Determine the [x, y] coordinate at the center of the cell enclosing the given text.  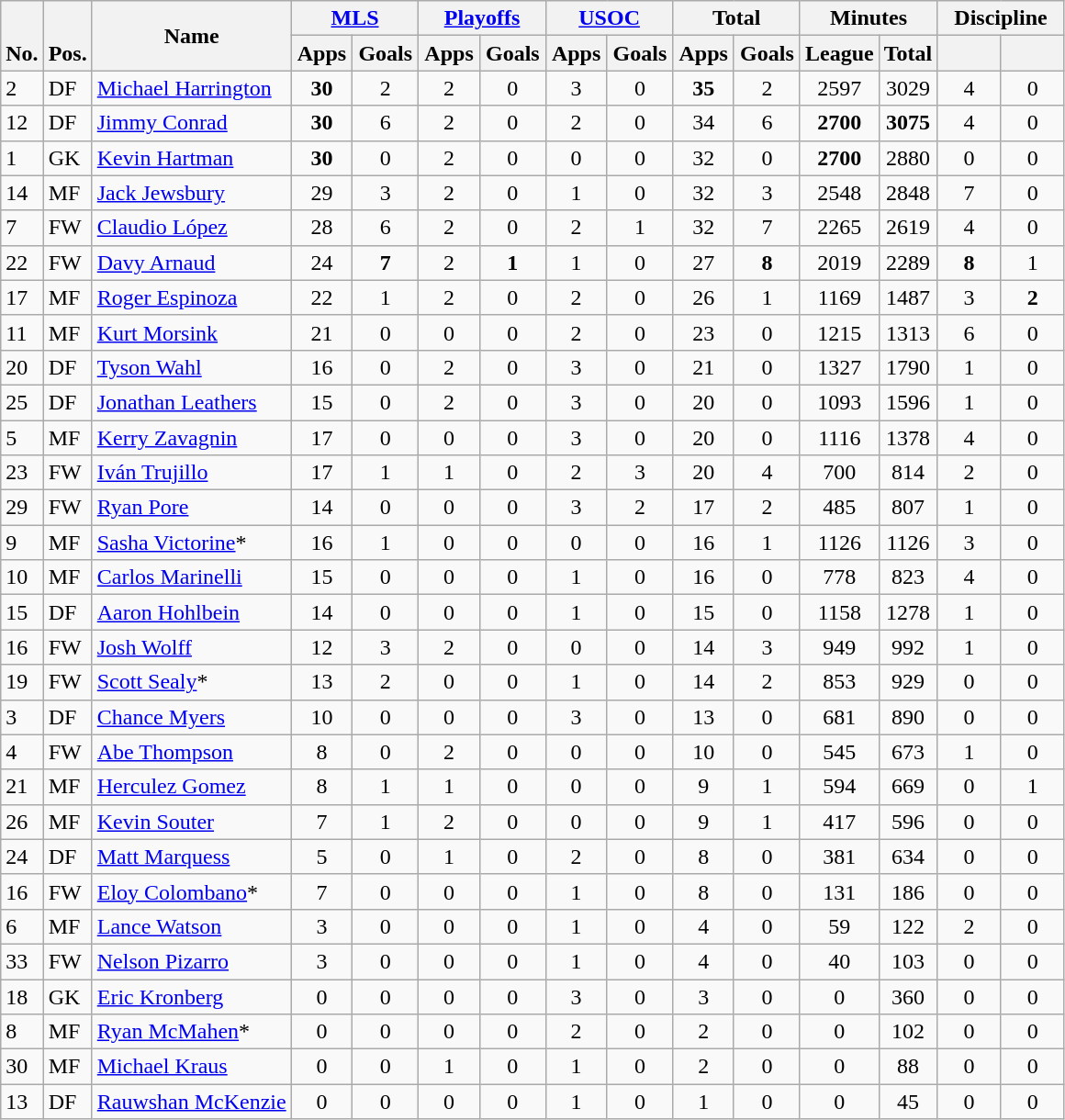
Josh Wolff [191, 647]
1487 [908, 297]
Davy Arnaud [191, 263]
890 [908, 717]
Tyson Wahl [191, 367]
2019 [839, 263]
Eric Kronberg [191, 996]
USOC [610, 18]
2289 [908, 263]
485 [839, 508]
Ryan McMahen* [191, 1032]
814 [908, 473]
102 [908, 1032]
Nelson Pizarro [191, 961]
Name [191, 36]
778 [839, 577]
Michael Kraus [191, 1067]
681 [839, 717]
3029 [908, 88]
700 [839, 473]
929 [908, 682]
807 [908, 508]
Pos. [68, 36]
949 [839, 647]
19 [22, 682]
1378 [908, 438]
634 [908, 857]
Iván Trujillo [191, 473]
Kurt Morsink [191, 332]
Matt Marquess [191, 857]
669 [908, 787]
Abe Thompson [191, 752]
594 [839, 787]
1169 [839, 297]
34 [703, 123]
1278 [908, 612]
Jonathan Leathers [191, 402]
2548 [839, 193]
1790 [908, 367]
Playoffs [483, 18]
2848 [908, 193]
Roger Espinoza [191, 297]
11 [22, 332]
Kevin Souter [191, 822]
27 [703, 263]
No. [22, 36]
Lance Watson [191, 926]
853 [839, 682]
88 [908, 1067]
Claudio López [191, 228]
25 [22, 402]
186 [908, 891]
33 [22, 961]
131 [839, 891]
59 [839, 926]
28 [321, 228]
381 [839, 857]
1158 [839, 612]
Sasha Victorine* [191, 543]
1215 [839, 332]
1116 [839, 438]
1313 [908, 332]
Herculez Gomez [191, 787]
MLS [354, 18]
Carlos Marinelli [191, 577]
Aaron Hohlbein [191, 612]
League [839, 53]
Kevin Hartman [191, 158]
823 [908, 577]
Minutes [869, 18]
673 [908, 752]
Eloy Colombano* [191, 891]
Kerry Zavagnin [191, 438]
417 [839, 822]
545 [839, 752]
Ryan Pore [191, 508]
2265 [839, 228]
Michael Harrington [191, 88]
40 [839, 961]
1093 [839, 402]
Rauwshan McKenzie [191, 1102]
360 [908, 996]
35 [703, 88]
Chance Myers [191, 717]
Discipline [1001, 18]
3075 [908, 123]
1327 [839, 367]
2619 [908, 228]
1596 [908, 402]
18 [22, 996]
992 [908, 647]
2597 [839, 88]
2880 [908, 158]
103 [908, 961]
596 [908, 822]
Jimmy Conrad [191, 123]
Scott Sealy* [191, 682]
45 [908, 1102]
Jack Jewsbury [191, 193]
122 [908, 926]
